Return (X, Y) of the center of cell containing provided text 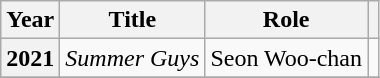
Year (30, 20)
2021 (30, 58)
Seon Woo-chan (286, 58)
Title (132, 20)
Role (286, 20)
Summer Guys (132, 58)
